Capture the cell that displays the provided text and extract its (X, Y) central coordinate. 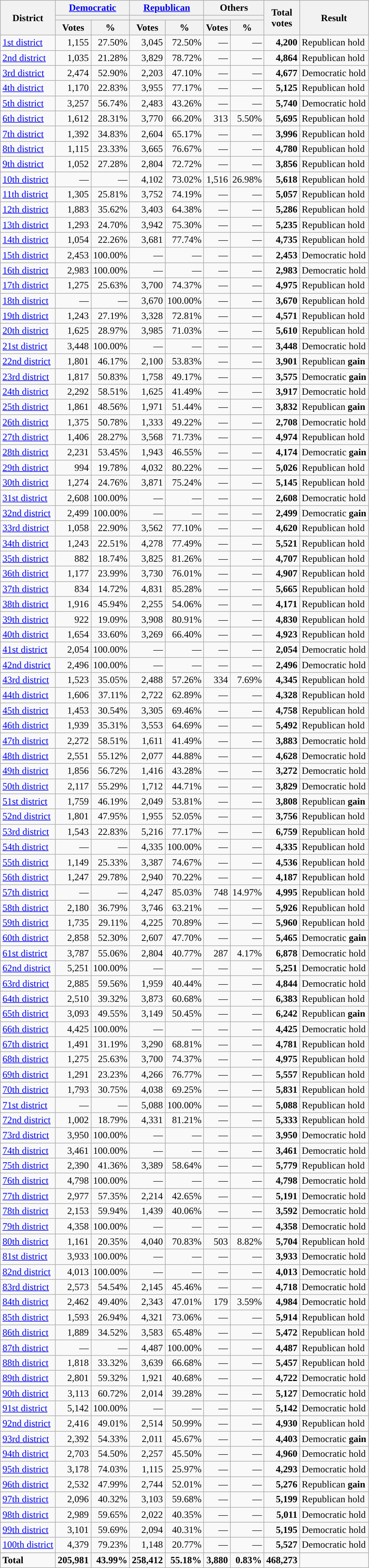
12th district (28, 210)
47.01% (184, 1302)
1,889 (73, 1332)
2,292 (73, 392)
205,981 (73, 1560)
5,740 (282, 103)
2,077 (147, 756)
51st district (28, 801)
1,861 (73, 407)
49.01% (110, 1424)
74.03% (110, 1469)
52.90% (110, 73)
59th district (28, 923)
2,607 (147, 938)
2,014 (147, 1393)
35.05% (110, 680)
4,830 (282, 619)
2,744 (147, 1484)
1,177 (73, 574)
5,704 (282, 1241)
27.19% (110, 316)
41.36% (110, 1166)
25.97% (184, 1469)
4,403 (282, 1439)
44.88% (184, 756)
23rd district (28, 376)
46.19% (110, 801)
19th district (28, 316)
3,389 (147, 1166)
1,735 (73, 923)
3,955 (147, 88)
83rd district (28, 1287)
4,225 (147, 923)
5,779 (282, 1166)
62nd district (28, 968)
26.94% (110, 1317)
7.69% (247, 680)
5,145 (282, 483)
4,331 (147, 1120)
5,286 (282, 210)
748 (217, 892)
4,571 (282, 316)
85.03% (184, 892)
4,628 (282, 756)
3,045 (147, 43)
2,022 (147, 1515)
5,235 (282, 225)
4,974 (282, 437)
45.67% (184, 1439)
2,011 (147, 1439)
66th district (28, 1029)
3,575 (282, 376)
District (28, 18)
4,266 (147, 1074)
4,187 (282, 877)
28.31% (110, 118)
3,387 (147, 862)
69.25% (184, 1090)
80th district (28, 1241)
4,758 (282, 710)
1,817 (73, 376)
95th district (28, 1469)
2,722 (147, 695)
2,049 (147, 801)
4,032 (147, 468)
4,844 (282, 984)
3rd district (28, 73)
2,145 (147, 1287)
54th district (28, 847)
3,269 (147, 634)
2,483 (147, 103)
5,610 (282, 331)
3,093 (73, 1014)
4,984 (282, 1302)
100th district (28, 1545)
47th district (28, 741)
2,257 (147, 1454)
47.10% (184, 73)
3,681 (147, 240)
57.35% (110, 1196)
50.99% (184, 1424)
19.09% (110, 619)
5,011 (282, 1515)
70.89% (184, 923)
96th district (28, 1484)
56.72% (110, 771)
51.44% (184, 407)
63.21% (184, 908)
3,272 (282, 771)
3,883 (282, 741)
59.69% (110, 1530)
47.99% (110, 1484)
4,923 (282, 634)
2,573 (73, 1287)
81.21% (184, 1120)
40.06% (184, 1211)
53rd district (28, 832)
1,523 (73, 680)
4,707 (282, 559)
5,521 (282, 543)
4,345 (282, 680)
27.28% (110, 164)
4,379 (73, 1545)
6,383 (282, 999)
1,758 (147, 376)
65.17% (184, 134)
74.19% (184, 195)
22nd district (28, 361)
0.83% (247, 1560)
33.32% (110, 1363)
72.72% (184, 164)
5,199 (282, 1499)
5,276 (282, 1484)
72nd district (28, 1120)
43.99% (110, 1560)
2,801 (73, 1378)
39.32% (110, 999)
1,058 (73, 528)
3,305 (147, 710)
21.28% (110, 58)
1,170 (73, 88)
50th district (28, 786)
2,514 (147, 1424)
1,453 (73, 710)
99th district (28, 1530)
2,214 (147, 1196)
71.73% (184, 437)
8th district (28, 149)
468,273 (282, 1560)
4,864 (282, 58)
76.01% (184, 574)
59.32% (110, 1378)
3,178 (73, 1469)
2,510 (73, 999)
46.17% (110, 361)
3,908 (147, 619)
1,416 (147, 771)
3,985 (147, 331)
1,155 (73, 43)
8.82% (247, 1241)
76.77% (184, 1074)
55.18% (184, 1560)
64th district (28, 999)
42.65% (184, 1196)
Total (28, 1560)
18th district (28, 301)
70.22% (184, 877)
5,960 (282, 923)
2,858 (73, 938)
32nd district (28, 513)
28.27% (110, 437)
59.94% (110, 1211)
4,200 (282, 43)
4.17% (247, 953)
2,255 (147, 604)
31st district (28, 498)
2,885 (73, 984)
922 (73, 619)
25.81% (110, 195)
3,942 (147, 225)
40.44% (184, 984)
1,611 (147, 741)
33rd district (28, 528)
2,096 (73, 1499)
287 (217, 953)
179 (217, 1302)
19.78% (110, 468)
38th district (28, 604)
68.81% (184, 1044)
3,871 (147, 483)
25.33% (110, 862)
5,333 (282, 1120)
23.33% (110, 149)
66.40% (184, 634)
86th district (28, 1332)
69.46% (184, 710)
69th district (28, 1074)
42nd district (28, 665)
35.31% (110, 726)
85th district (28, 1317)
2,708 (282, 422)
4,247 (147, 892)
2,977 (73, 1196)
Democratic (92, 8)
64.38% (184, 210)
31.19% (110, 1044)
30.75% (110, 1090)
48.56% (110, 407)
5,914 (282, 1317)
22.90% (110, 528)
1,943 (147, 452)
40.77% (184, 953)
45.46% (184, 1287)
24th district (28, 392)
54.06% (184, 604)
44th district (28, 695)
55.06% (110, 953)
5,831 (282, 1090)
2,153 (73, 1211)
2,532 (73, 1484)
4,718 (282, 1287)
4,995 (282, 892)
3,257 (73, 103)
10th district (28, 179)
54.54% (110, 1287)
1st district (28, 43)
82nd district (28, 1272)
1,593 (73, 1317)
58.64% (184, 1166)
5,665 (282, 589)
3,730 (147, 574)
92nd district (28, 1424)
84th district (28, 1302)
34.83% (110, 134)
66.68% (184, 1363)
66.20% (184, 118)
40.68% (184, 1378)
4,171 (282, 604)
55.12% (110, 756)
25th district (28, 407)
1,959 (147, 984)
75.24% (184, 483)
70th district (28, 1090)
30.54% (110, 710)
Republican (167, 8)
3,787 (73, 953)
3.59% (247, 1302)
75.30% (184, 225)
1,971 (147, 407)
68th district (28, 1059)
43.28% (184, 771)
26.98% (247, 179)
34.52% (110, 1332)
3,639 (147, 1363)
27th district (28, 437)
5,057 (282, 195)
1,333 (147, 422)
76th district (28, 1181)
2,703 (73, 1454)
11th district (28, 195)
2,392 (73, 1439)
313 (217, 118)
46th district (28, 726)
18.79% (110, 1120)
37.11% (110, 695)
1,606 (73, 695)
3,328 (147, 316)
2,989 (73, 1515)
1,035 (73, 58)
40.35% (184, 1515)
2,272 (73, 741)
5,216 (147, 832)
90th district (28, 1393)
2,551 (73, 756)
3,832 (282, 407)
53.83% (184, 361)
20th district (28, 331)
53.45% (110, 452)
1,793 (73, 1090)
28.97% (110, 331)
63rd district (28, 984)
24.76% (110, 483)
4,780 (282, 149)
1,516 (217, 179)
2,390 (73, 1166)
65th district (28, 1014)
59.68% (184, 1499)
77.49% (184, 543)
3,290 (147, 1044)
3,403 (147, 210)
1,654 (73, 634)
61st district (28, 953)
22.51% (110, 543)
5,026 (282, 468)
4,677 (282, 73)
37th district (28, 589)
4th district (28, 88)
27.50% (110, 43)
70.83% (184, 1241)
7th district (28, 134)
93rd district (28, 1439)
2,604 (147, 134)
17th district (28, 285)
20.77% (184, 1545)
60.68% (184, 999)
1,375 (73, 422)
2,100 (147, 361)
55.29% (110, 786)
1,612 (73, 118)
36.79% (110, 908)
6,878 (282, 953)
52.01% (184, 1484)
45th district (28, 710)
58th district (28, 908)
3,149 (147, 1014)
53.81% (184, 801)
59.65% (110, 1515)
1,712 (147, 786)
1,856 (73, 771)
5,125 (282, 88)
15th district (28, 255)
994 (73, 468)
6,759 (282, 832)
43rd district (28, 680)
78th district (28, 1211)
1,052 (73, 164)
3,880 (217, 1560)
94th district (28, 1454)
4,831 (147, 589)
79.23% (110, 1545)
22.26% (110, 240)
80.91% (184, 619)
5,191 (282, 1196)
Others (234, 8)
Result (334, 18)
81.26% (184, 559)
9th district (28, 164)
72.81% (184, 316)
49.22% (184, 422)
45.94% (110, 604)
75th district (28, 1166)
5,557 (282, 1074)
4,040 (147, 1241)
40.32% (110, 1499)
4,278 (147, 543)
3,901 (282, 361)
3,592 (282, 1211)
49.55% (110, 1014)
55th district (28, 862)
5,527 (282, 1545)
2,180 (73, 908)
88th district (28, 1363)
1,939 (73, 726)
1,543 (73, 832)
43.26% (184, 103)
5th district (28, 103)
1,921 (147, 1378)
67th district (28, 1044)
65.48% (184, 1332)
72.50% (184, 43)
89th district (28, 1378)
3,103 (147, 1499)
1,148 (147, 1545)
1,274 (73, 483)
73.06% (184, 1317)
4,930 (282, 1424)
1,759 (73, 801)
40.31% (184, 1530)
4,328 (282, 695)
6th district (28, 118)
1,054 (73, 240)
60th district (28, 938)
16th district (28, 270)
4,174 (282, 452)
57th district (28, 892)
4,293 (282, 1469)
3,756 (282, 816)
3,113 (73, 1393)
73.02% (184, 179)
3,665 (147, 149)
48th district (28, 756)
Totalvotes (282, 18)
52.30% (110, 938)
40th district (28, 634)
81st district (28, 1257)
4,735 (282, 240)
882 (73, 559)
54.50% (110, 1454)
5,465 (282, 938)
1,406 (73, 437)
49th district (28, 771)
71.03% (184, 331)
258,412 (147, 1560)
5,695 (282, 118)
44.71% (184, 786)
3,996 (282, 134)
4,620 (282, 528)
3,825 (147, 559)
3,746 (147, 908)
3,553 (147, 726)
1,392 (73, 134)
1,955 (147, 816)
4,781 (282, 1044)
3,873 (147, 999)
64.69% (184, 726)
2,474 (73, 73)
1,002 (73, 1120)
13th district (28, 225)
1,439 (147, 1211)
47.70% (184, 938)
1,916 (73, 604)
91st district (28, 1409)
39.28% (184, 1393)
4,907 (282, 574)
1,161 (73, 1241)
6,242 (282, 1014)
50.78% (110, 422)
35th district (28, 559)
1,491 (73, 1044)
4,722 (282, 1378)
29.11% (110, 923)
2,094 (147, 1530)
5,492 (282, 726)
77th district (28, 1196)
1,247 (73, 877)
14th district (28, 240)
56th district (28, 877)
41st district (28, 649)
3,917 (282, 392)
503 (217, 1241)
3,568 (147, 437)
21st district (28, 346)
5,926 (282, 908)
74th district (28, 1150)
5,457 (282, 1363)
4,038 (147, 1090)
54.33% (110, 1439)
18.74% (110, 559)
76.67% (184, 149)
5.50% (247, 118)
20.35% (110, 1241)
49.40% (110, 1302)
50.45% (184, 1014)
1,291 (73, 1074)
2nd district (28, 58)
1,818 (73, 1363)
1,883 (73, 210)
5,618 (282, 179)
3,101 (73, 1530)
49.17% (184, 376)
5,195 (282, 1530)
33.60% (110, 634)
85.28% (184, 589)
3,808 (282, 801)
14.97% (247, 892)
2,416 (73, 1424)
56.74% (110, 103)
77.10% (184, 528)
23.23% (110, 1074)
1,305 (73, 195)
23.99% (110, 574)
74.67% (184, 862)
2,488 (147, 680)
87th district (28, 1348)
4,321 (147, 1317)
2,343 (147, 1302)
24.70% (110, 225)
78.72% (184, 58)
2,462 (73, 1302)
2,203 (147, 73)
39th district (28, 619)
97th district (28, 1499)
2,231 (73, 452)
4,536 (282, 862)
98th district (28, 1515)
52nd district (28, 816)
2,940 (147, 877)
334 (217, 680)
47.95% (110, 816)
28th district (28, 452)
60.72% (110, 1393)
45.50% (184, 1454)
3,752 (147, 195)
14.72% (110, 589)
3,856 (282, 164)
35.62% (110, 210)
50.83% (110, 376)
34th district (28, 543)
5,127 (282, 1393)
5,472 (282, 1332)
1,293 (73, 225)
62.89% (184, 695)
29.78% (110, 877)
77.74% (184, 240)
26th district (28, 422)
36th district (28, 574)
30th district (28, 483)
2,117 (73, 786)
3,562 (147, 528)
52.05% (184, 816)
834 (73, 589)
80.22% (184, 468)
4,102 (147, 179)
79th district (28, 1226)
3,583 (147, 1332)
1,149 (73, 862)
46.55% (184, 452)
59.56% (110, 984)
3,770 (147, 118)
57.26% (184, 680)
29th district (28, 468)
71st district (28, 1105)
4,960 (282, 1454)
73rd district (28, 1135)
